From the cell containing the given text, extract its center point as [X, Y] coordinate. 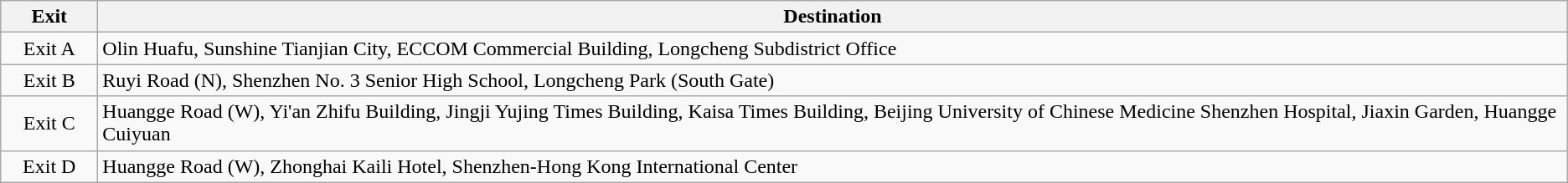
Exit A [49, 48]
Exit C [49, 124]
Destination [833, 17]
Olin Huafu, Sunshine Tianjian City, ECCOM Commercial Building, Longcheng Subdistrict Office [833, 48]
Huangge Road (W), Zhonghai Kaili Hotel, Shenzhen-Hong Kong International Center [833, 166]
Exit [49, 17]
Exit B [49, 80]
Exit D [49, 166]
Ruyi Road (N), Shenzhen No. 3 Senior High School, Longcheng Park (South Gate) [833, 80]
